Pinpoint the cell where the given text exists, returning its [x, y] midpoint coordinate. 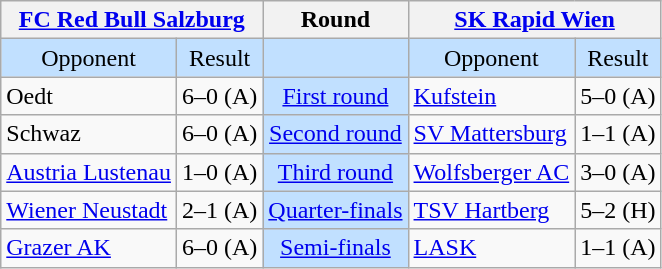
Semi-finals [336, 248]
Oedt [89, 96]
Quarter-finals [336, 210]
5–2 (H) [618, 210]
2–1 (A) [219, 210]
5–0 (A) [618, 96]
Schwaz [89, 134]
SK Rapid Wien [534, 20]
Wolfsberger AC [492, 172]
LASK [492, 248]
Kufstein [492, 96]
Austria Lustenau [89, 172]
FC Red Bull Salzburg [132, 20]
Second round [336, 134]
SV Mattersburg [492, 134]
TSV Hartberg [492, 210]
1–0 (A) [219, 172]
3–0 (A) [618, 172]
Wiener Neustadt [89, 210]
First round [336, 96]
Round [336, 20]
Grazer AK [89, 248]
Third round [336, 172]
